From the cell containing the given text, extract its center point as [x, y] coordinate. 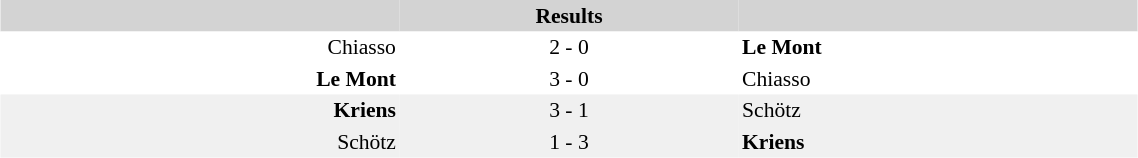
3 - 0 [569, 79]
3 - 1 [569, 110]
Results [569, 16]
1 - 3 [569, 142]
2 - 0 [569, 48]
